Provide the (X, Y) coordinate of the cell's center where the given text is located.  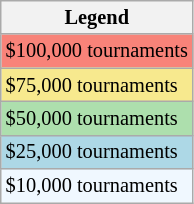
$50,000 tournaments (97, 118)
$10,000 tournaments (97, 186)
$75,000 tournaments (97, 85)
$25,000 tournaments (97, 152)
$100,000 tournaments (97, 51)
Legend (97, 17)
